Detect which cell encompasses the target text, then output its (X, Y) center coordinate. 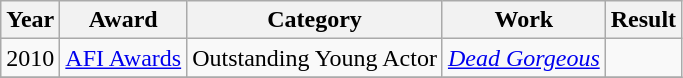
Result (643, 20)
2010 (30, 58)
Award (124, 20)
Category (315, 20)
Dead Gorgeous (524, 58)
AFI Awards (124, 58)
Outstanding Young Actor (315, 58)
Work (524, 20)
Year (30, 20)
